Provide the (X, Y) coordinate of the cell's center where the given text is located.  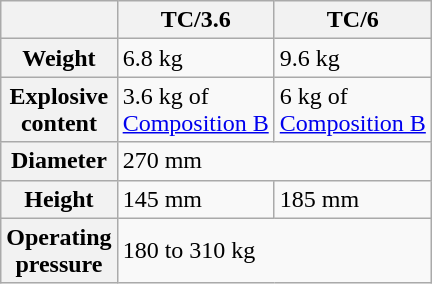
Explosive content (59, 110)
145 mm (196, 199)
Height (59, 199)
Operating pressure (59, 250)
Diameter (59, 161)
185 mm (352, 199)
270 mm (274, 161)
TC/3.6 (196, 20)
6 kg of Composition B (352, 110)
6.8 kg (196, 58)
TC/6 (352, 20)
9.6 kg (352, 58)
180 to 310 kg (274, 250)
Weight (59, 58)
3.6 kg of Composition B (196, 110)
